For the text-containing cell, return its midpoint in (X, Y) coordinate format. 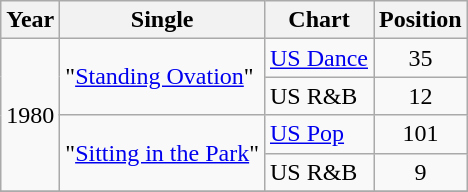
12 (421, 96)
"Sitting in the Park" (162, 153)
"Standing Ovation" (162, 77)
Year (30, 20)
US Pop (318, 134)
9 (421, 172)
Position (421, 20)
Single (162, 20)
101 (421, 134)
US Dance (318, 58)
Chart (318, 20)
1980 (30, 115)
35 (421, 58)
